For the text-containing cell, return its midpoint in (x, y) coordinate format. 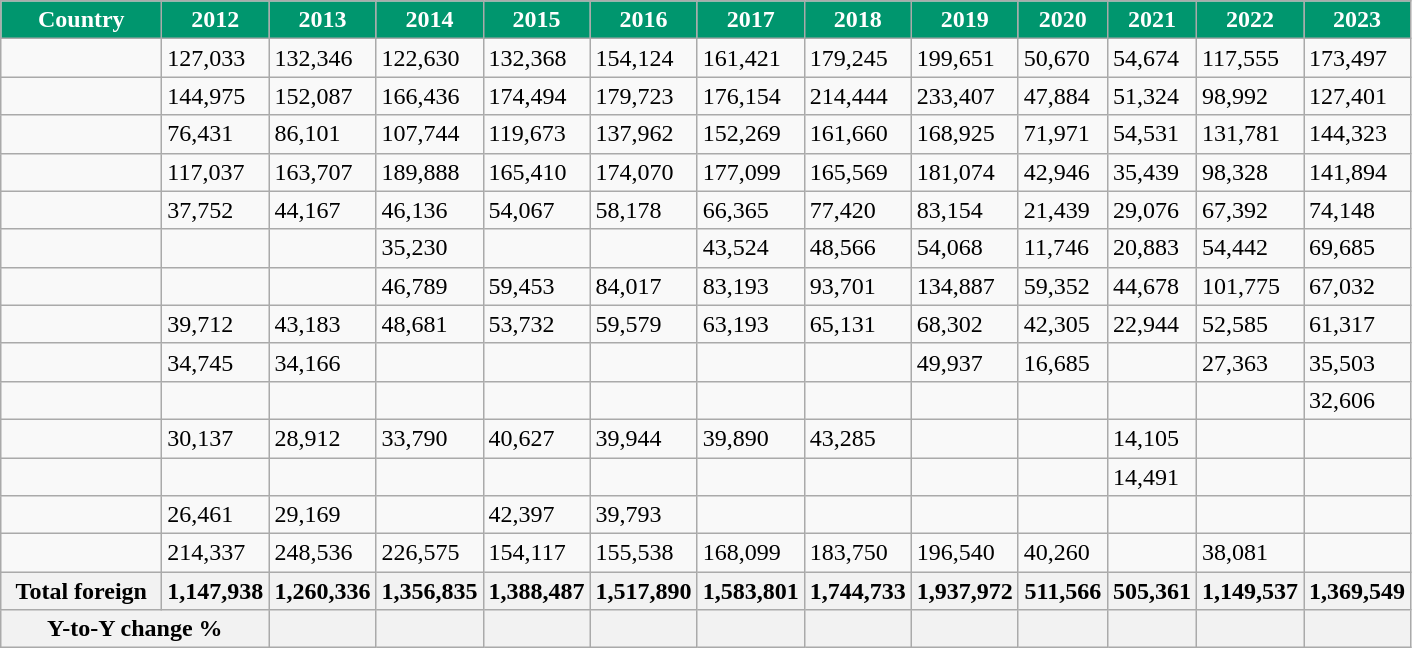
21,439 (1062, 210)
29,076 (1152, 210)
30,137 (216, 438)
84,017 (644, 286)
77,420 (858, 210)
154,117 (536, 553)
119,673 (536, 134)
214,337 (216, 553)
132,346 (322, 58)
29,169 (322, 515)
248,536 (322, 553)
27,363 (1250, 362)
2013 (322, 20)
511,566 (1062, 591)
11,746 (1062, 248)
199,651 (964, 58)
74,148 (1358, 210)
16,685 (1062, 362)
35,503 (1358, 362)
38,081 (1250, 553)
Total foreign (82, 591)
14,491 (1152, 477)
233,407 (964, 96)
144,323 (1358, 134)
117,037 (216, 172)
2023 (1358, 20)
14,105 (1152, 438)
Y-to-Y change % (135, 629)
177,099 (750, 172)
183,750 (858, 553)
1,147,938 (216, 591)
2017 (750, 20)
189,888 (430, 172)
54,442 (1250, 248)
83,193 (750, 286)
141,894 (1358, 172)
174,494 (536, 96)
43,285 (858, 438)
86,101 (322, 134)
166,436 (430, 96)
137,962 (644, 134)
179,723 (644, 96)
66,365 (750, 210)
1,744,733 (858, 591)
46,789 (430, 286)
68,302 (964, 324)
98,328 (1250, 172)
54,067 (536, 210)
1,937,972 (964, 591)
98,992 (1250, 96)
42,305 (1062, 324)
54,674 (1152, 58)
22,944 (1152, 324)
44,678 (1152, 286)
117,555 (1250, 58)
2015 (536, 20)
127,401 (1358, 96)
181,074 (964, 172)
59,453 (536, 286)
226,575 (430, 553)
69,685 (1358, 248)
165,410 (536, 172)
2012 (216, 20)
40,627 (536, 438)
1,369,549 (1358, 591)
59,579 (644, 324)
54,068 (964, 248)
214,444 (858, 96)
173,497 (1358, 58)
39,793 (644, 515)
33,790 (430, 438)
67,032 (1358, 286)
35,230 (430, 248)
101,775 (1250, 286)
2018 (858, 20)
161,421 (750, 58)
35,439 (1152, 172)
196,540 (964, 553)
28,912 (322, 438)
505,361 (1152, 591)
63,193 (750, 324)
42,397 (536, 515)
152,087 (322, 96)
122,630 (430, 58)
176,154 (750, 96)
20,883 (1152, 248)
52,585 (1250, 324)
1,149,537 (1250, 591)
1,388,487 (536, 591)
42,946 (1062, 172)
59,352 (1062, 286)
1,260,336 (322, 591)
Country (82, 20)
53,732 (536, 324)
2020 (1062, 20)
163,707 (322, 172)
168,925 (964, 134)
2019 (964, 20)
51,324 (1152, 96)
47,884 (1062, 96)
2014 (430, 20)
67,392 (1250, 210)
152,269 (750, 134)
26,461 (216, 515)
37,752 (216, 210)
161,660 (858, 134)
65,131 (858, 324)
48,681 (430, 324)
43,524 (750, 248)
34,745 (216, 362)
48,566 (858, 248)
144,975 (216, 96)
71,971 (1062, 134)
1,517,890 (644, 591)
54,531 (1152, 134)
39,712 (216, 324)
49,937 (964, 362)
50,670 (1062, 58)
155,538 (644, 553)
43,183 (322, 324)
174,070 (644, 172)
165,569 (858, 172)
1,583,801 (750, 591)
46,136 (430, 210)
34,166 (322, 362)
154,124 (644, 58)
32,606 (1358, 400)
132,368 (536, 58)
2021 (1152, 20)
2022 (1250, 20)
44,167 (322, 210)
168,099 (750, 553)
107,744 (430, 134)
179,245 (858, 58)
39,890 (750, 438)
131,781 (1250, 134)
58,178 (644, 210)
83,154 (964, 210)
1,356,835 (430, 591)
76,431 (216, 134)
127,033 (216, 58)
40,260 (1062, 553)
134,887 (964, 286)
93,701 (858, 286)
2016 (644, 20)
39,944 (644, 438)
61,317 (1358, 324)
